Detect which cell encompasses the target text, then output its [X, Y] center coordinate. 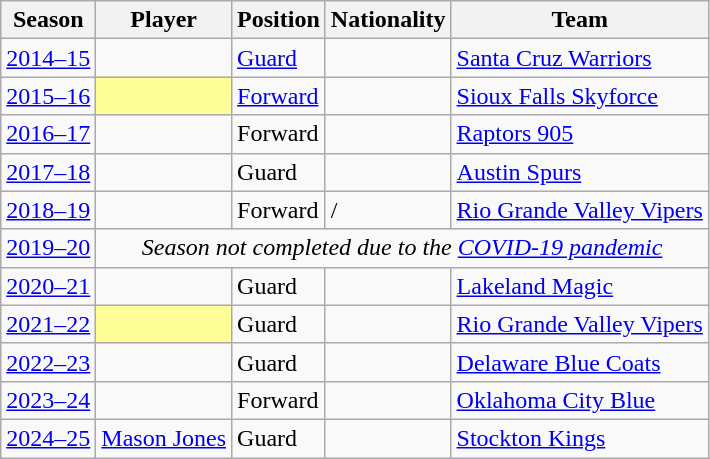
Oklahoma City Blue [580, 400]
2015–16 [48, 96]
Stockton Kings [580, 438]
Position [279, 20]
Santa Cruz Warriors [580, 58]
2019–20 [48, 248]
2023–24 [48, 400]
2024–25 [48, 438]
Team [580, 20]
2020–21 [48, 286]
Mason Jones [164, 438]
Raptors 905 [580, 134]
2018–19 [48, 210]
Delaware Blue Coats [580, 362]
2022–23 [48, 362]
2017–18 [48, 172]
Season [48, 20]
Austin Spurs [580, 172]
2016–17 [48, 134]
Season not completed due to the COVID-19 pandemic [402, 248]
Lakeland Magic [580, 286]
2021–22 [48, 324]
2014–15 [48, 58]
Sioux Falls Skyforce [580, 96]
Player [164, 20]
Nationality [388, 20]
/ [388, 210]
